From the cell containing the given text, extract its center point as [x, y] coordinate. 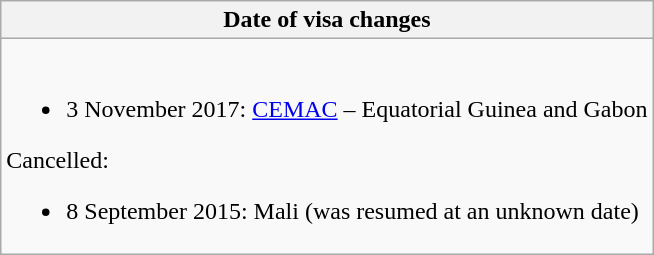
3 November 2017: CEMAC – Equatorial Guinea and GabonCancelled:8 September 2015: Mali (was resumed at an unknown date) [327, 146]
Date of visa changes [327, 20]
